Find where the given text appears and provide that cell's center as (X, Y) coordinate. 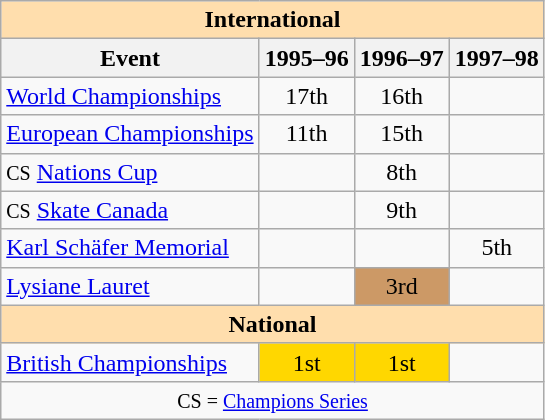
CS Nations Cup (130, 172)
17th (306, 96)
Event (130, 58)
3rd (402, 286)
11th (306, 134)
British Championships (130, 362)
5th (496, 248)
CS = Champions Series (273, 400)
Lysiane Lauret (130, 286)
1997–98 (496, 58)
World Championships (130, 96)
1995–96 (306, 58)
CS Skate Canada (130, 210)
1996–97 (402, 58)
8th (402, 172)
National (273, 324)
15th (402, 134)
International (273, 20)
9th (402, 210)
Karl Schäfer Memorial (130, 248)
16th (402, 96)
European Championships (130, 134)
